Capture the cell that displays the provided text and extract its (X, Y) central coordinate. 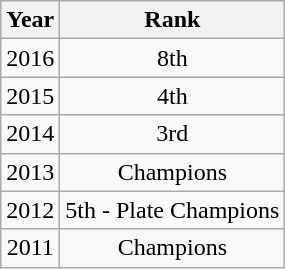
5th - Plate Champions (172, 210)
8th (172, 58)
4th (172, 96)
Rank (172, 20)
3rd (172, 134)
2015 (30, 96)
2013 (30, 172)
2011 (30, 248)
2014 (30, 134)
2012 (30, 210)
2016 (30, 58)
Year (30, 20)
